Pinpoint the cell where the given text exists, returning its (x, y) midpoint coordinate. 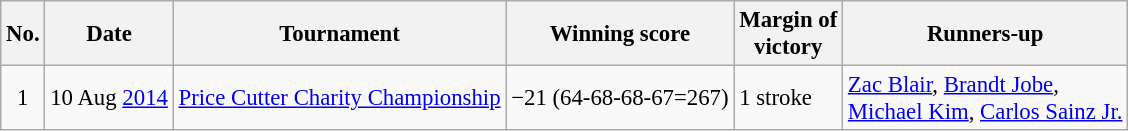
−21 (64-68-68-67=267) (620, 98)
Runners-up (986, 34)
Tournament (340, 34)
10 Aug 2014 (109, 98)
1 (23, 98)
1 stroke (788, 98)
Margin ofvictory (788, 34)
Zac Blair, Brandt Jobe, Michael Kim, Carlos Sainz Jr. (986, 98)
Date (109, 34)
No. (23, 34)
Price Cutter Charity Championship (340, 98)
Winning score (620, 34)
